Pinpoint the cell where the given text exists, returning its (X, Y) midpoint coordinate. 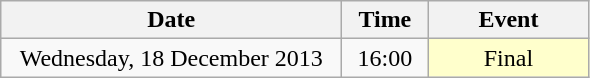
Date (172, 20)
Wednesday, 18 December 2013 (172, 58)
16:00 (385, 58)
Final (508, 58)
Event (508, 20)
Time (385, 20)
